From the cell containing the given text, extract its center point as [x, y] coordinate. 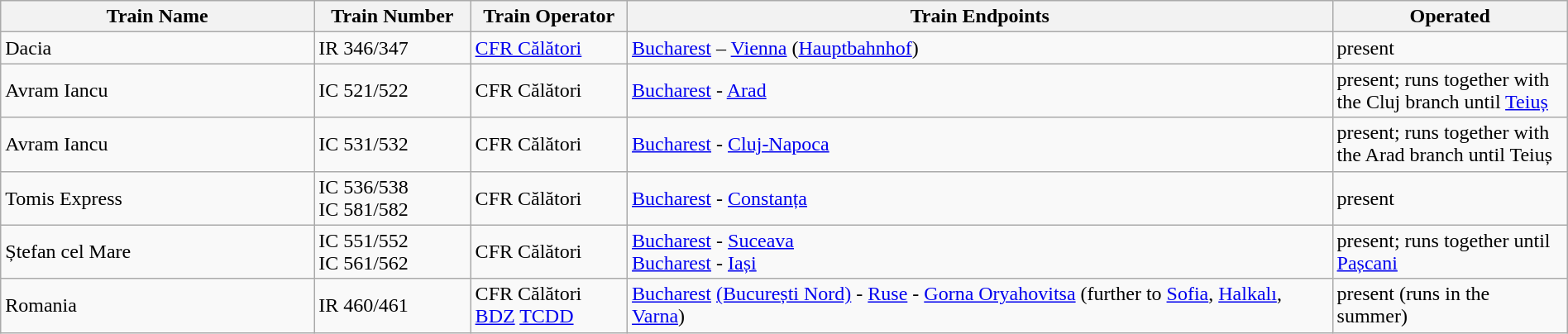
present; runs together with the Cluj branch until Teiuș [1450, 91]
Bucharest – Vienna (Hauptbahnhof) [981, 48]
IC 551/552IC 561/562 [392, 251]
Romania [157, 306]
IC 531/532 [392, 144]
Bucharest - Constanța [981, 198]
present; runs together until Pașcani [1450, 251]
CFR CălătoriBDZ TCDD [549, 306]
Train Operator [549, 17]
Operated [1450, 17]
Dacia [157, 48]
IR 460/461 [392, 306]
Train Name [157, 17]
Train Number [392, 17]
present; runs together with the Arad branch until Teiuș [1450, 144]
Tomis Express [157, 198]
IC 521/522 [392, 91]
present (runs in the summer) [1450, 306]
Bucharest (București Nord) - Ruse - Gorna Oryahovitsa (further to Sofia, Halkalı, Varna) [981, 306]
Bucharest - Arad [981, 91]
Bucharest - SuceavaBucharest - Iași [981, 251]
IR 346/347 [392, 48]
IC 536/538IC 581/582 [392, 198]
Bucharest - Cluj-Napoca [981, 144]
Train Endpoints [981, 17]
Ștefan cel Mare [157, 251]
